Find where the given text appears and provide that cell's center as [x, y] coordinate. 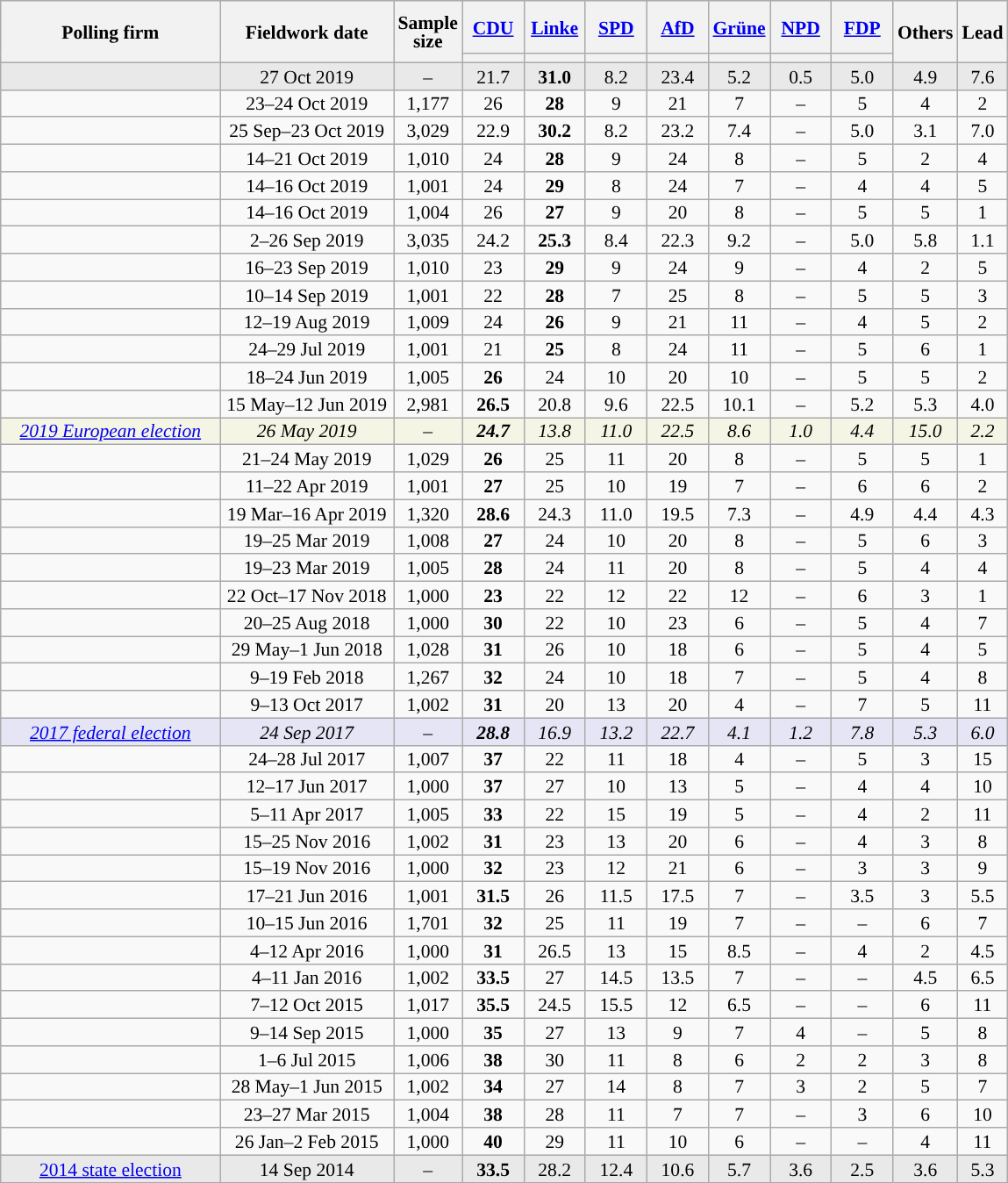
30.2 [554, 132]
1.1 [983, 240]
7–12 Oct 2015 [307, 1006]
1,177 [427, 104]
13.8 [554, 432]
28.8 [493, 732]
24.5 [554, 1006]
4.0 [983, 404]
12–19 Aug 2019 [307, 321]
31.0 [554, 75]
7.6 [983, 75]
Linke [554, 27]
22.3 [677, 240]
9.6 [616, 404]
14.5 [616, 978]
1,009 [427, 321]
Lead [983, 32]
28 May–1 Jun 2015 [307, 1086]
34 [493, 1086]
23–24 Oct 2019 [307, 104]
20–25 Aug 2018 [307, 623]
0.5 [801, 75]
19 Mar–16 Apr 2019 [307, 513]
13.2 [616, 732]
28.2 [554, 1169]
1,017 [427, 1006]
19–23 Mar 2019 [307, 569]
24.7 [493, 432]
1,007 [427, 758]
6.0 [983, 732]
25 Sep–23 Oct 2019 [307, 132]
10.1 [739, 404]
15 May–12 Jun 2019 [307, 404]
10–15 Jun 2016 [307, 923]
18–24 Jun 2019 [307, 377]
12.4 [616, 1169]
5.5 [983, 895]
35 [493, 1032]
29 May–1 Jun 2018 [307, 649]
24 Sep 2017 [307, 732]
13.5 [677, 978]
7.4 [739, 132]
17–21 Jun 2016 [307, 895]
14 [616, 1086]
22 Oct–17 Nov 2018 [307, 595]
24–29 Jul 2019 [307, 349]
24–28 Jul 2017 [307, 758]
14–21 Oct 2019 [307, 158]
21–24 May 2019 [307, 458]
AfD [677, 27]
1,028 [427, 649]
10–14 Sep 2019 [307, 295]
2017 federal election [111, 732]
8.5 [739, 950]
9–14 Sep 2015 [307, 1032]
15.0 [926, 432]
2.5 [862, 1169]
Fieldwork date [307, 32]
5.7 [739, 1169]
2014 state election [111, 1169]
35.5 [493, 1006]
10.6 [677, 1169]
1,029 [427, 458]
19.5 [677, 513]
28.6 [493, 513]
11–22 Apr 2019 [307, 486]
2019 European election [111, 432]
1,701 [427, 923]
9.2 [739, 240]
26 May 2019 [307, 432]
9–13 Oct 2017 [307, 704]
Samplesize [427, 32]
2–26 Sep 2019 [307, 240]
23.2 [677, 132]
Polling firm [111, 32]
19–25 Mar 2019 [307, 541]
15.5 [616, 1006]
27 Oct 2019 [307, 75]
26 Jan–2 Feb 2015 [307, 1141]
23–27 Mar 2015 [307, 1115]
14 Sep 2014 [307, 1169]
3.5 [862, 895]
22.9 [493, 132]
15–19 Nov 2016 [307, 869]
22.7 [677, 732]
5–11 Apr 2017 [307, 814]
8.4 [616, 240]
3.1 [926, 132]
15–25 Nov 2016 [307, 841]
FDP [862, 27]
7.8 [862, 732]
2,981 [427, 404]
SPD [616, 27]
1.0 [801, 432]
23.4 [677, 75]
33 [493, 814]
7.0 [983, 132]
40 [493, 1141]
20.8 [554, 404]
12–17 Jun 2017 [307, 786]
24.2 [493, 240]
Others [926, 32]
1,320 [427, 513]
16.9 [554, 732]
25.3 [554, 240]
24.3 [554, 513]
31.5 [493, 895]
1–6 Jul 2015 [307, 1060]
9–19 Feb 2018 [307, 678]
2.2 [983, 432]
4.3 [983, 513]
8.6 [739, 432]
4–12 Apr 2016 [307, 950]
17.5 [677, 895]
11.5 [616, 895]
NPD [801, 27]
1,008 [427, 541]
Grüne [739, 27]
4–11 Jan 2016 [307, 978]
1,267 [427, 678]
4.1 [739, 732]
3,035 [427, 240]
16–23 Sep 2019 [307, 267]
5.8 [926, 240]
3,029 [427, 132]
1,006 [427, 1060]
21.7 [493, 75]
CDU [493, 27]
7.3 [739, 513]
1.2 [801, 732]
